Find where the given text appears and provide that cell's center as [X, Y] coordinate. 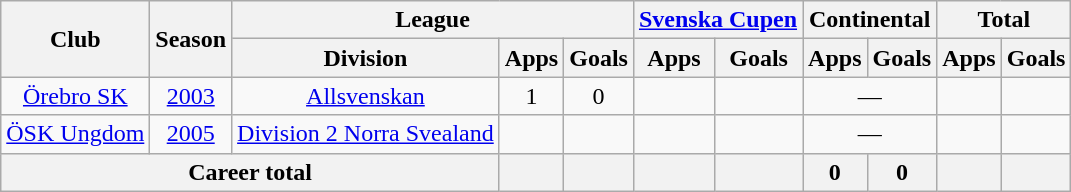
Continental [870, 20]
ÖSK Ungdom [76, 134]
Division [366, 58]
Allsvenskan [366, 96]
2003 [191, 96]
Total [1004, 20]
2005 [191, 134]
Club [76, 39]
1 [531, 96]
League [433, 20]
Svenska Cupen [718, 20]
Season [191, 39]
Division 2 Norra Svealand [366, 134]
Örebro SK [76, 96]
Career total [250, 172]
